Pinpoint the cell where the given text exists, returning its (X, Y) midpoint coordinate. 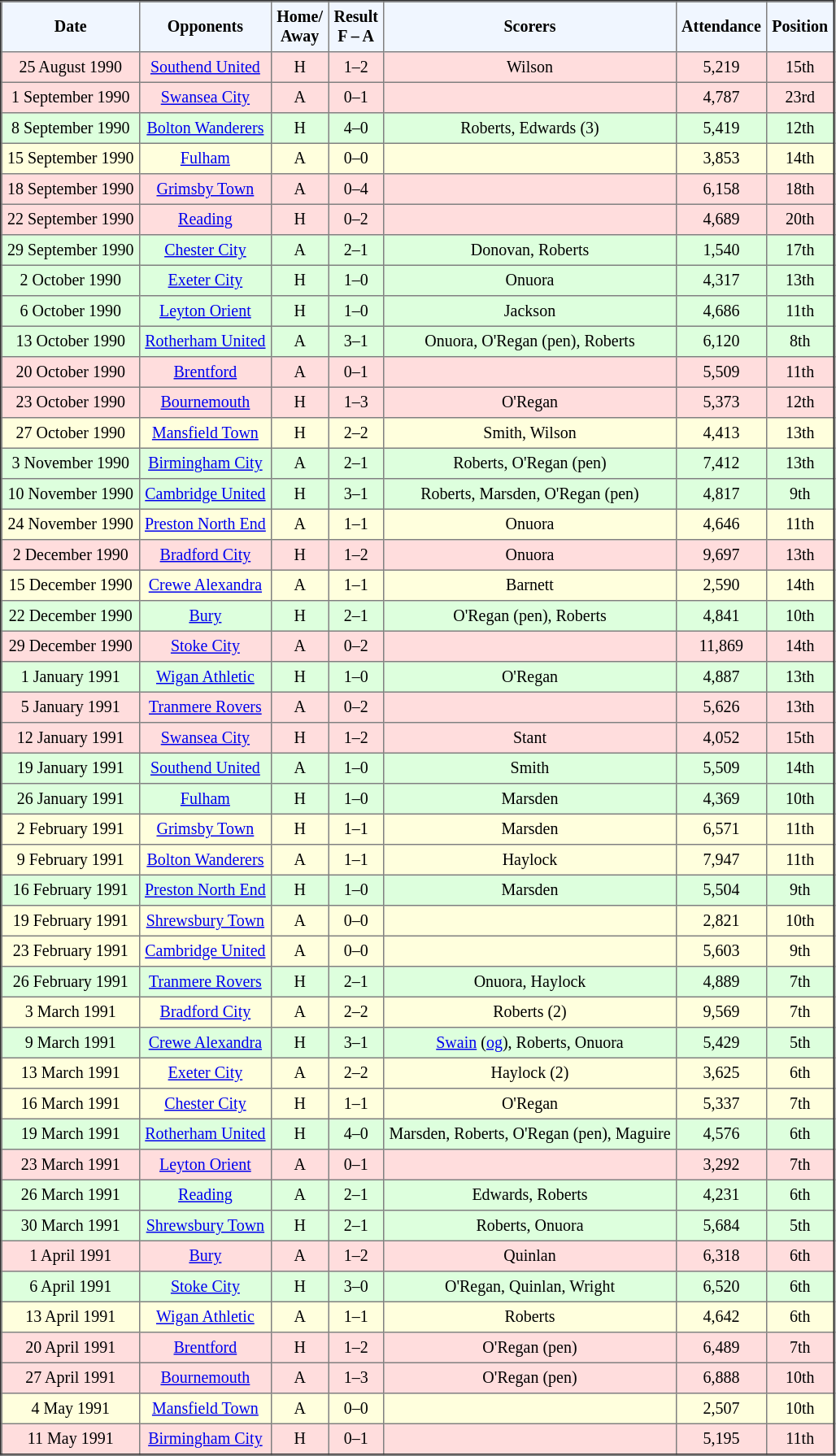
5,429 (721, 1043)
Roberts, O'Regan (pen) (530, 463)
Wilson (530, 67)
23rd (800, 98)
10 November 1990 (71, 494)
5,603 (721, 951)
9 February 1991 (71, 860)
16 February 1991 (71, 890)
Smith (530, 768)
27 April 1991 (71, 1378)
Smith, Wilson (530, 433)
5,219 (721, 67)
30 March 1991 (71, 1226)
5,684 (721, 1226)
Edwards, Roberts (530, 1195)
ResultF – A (356, 27)
11 May 1991 (71, 1439)
Swain (og), Roberts, Onuora (530, 1043)
26 January 1991 (71, 799)
19 January 1991 (71, 768)
6,120 (721, 341)
4,317 (721, 280)
4,642 (721, 1317)
3 November 1990 (71, 463)
18 September 1990 (71, 189)
17th (800, 250)
Marsden, Roberts, O'Regan (pen), Maguire (530, 1134)
Roberts (2) (530, 1012)
23 October 1990 (71, 402)
12 January 1991 (71, 738)
4,052 (721, 738)
Date (71, 27)
6,489 (721, 1348)
5,419 (721, 128)
29 December 1990 (71, 646)
4,887 (721, 677)
4,817 (721, 494)
19 February 1991 (71, 921)
O'Regan (pen), Roberts (530, 616)
4,646 (721, 524)
6,888 (721, 1378)
8 September 1990 (71, 128)
2,821 (721, 921)
25 August 1990 (71, 67)
Jackson (530, 311)
3,292 (721, 1165)
4,686 (721, 311)
Opponents (205, 27)
Home/Away (300, 27)
3,625 (721, 1073)
20 April 1991 (71, 1348)
26 March 1991 (71, 1195)
1,540 (721, 250)
4,841 (721, 616)
4,889 (721, 982)
Onuora, Haylock (530, 982)
2 February 1991 (71, 829)
2 December 1990 (71, 555)
11,869 (721, 646)
9 March 1991 (71, 1043)
7,947 (721, 860)
4,576 (721, 1134)
6 April 1991 (71, 1287)
22 September 1990 (71, 219)
Roberts, Edwards (3) (530, 128)
20 October 1990 (71, 372)
5,626 (721, 707)
15 December 1990 (71, 585)
1 April 1991 (71, 1256)
23 March 1991 (71, 1165)
1 January 1991 (71, 677)
Scorers (530, 27)
Attendance (721, 27)
5,373 (721, 402)
23 February 1991 (71, 951)
5,195 (721, 1439)
13 October 1990 (71, 341)
24 November 1990 (71, 524)
2 October 1990 (71, 280)
4 May 1991 (71, 1409)
Donovan, Roberts (530, 250)
3 March 1991 (71, 1012)
9,697 (721, 555)
19 March 1991 (71, 1134)
20th (800, 219)
9,569 (721, 1012)
O'Regan, Quinlan, Wright (530, 1287)
5,337 (721, 1104)
6,571 (721, 829)
29 September 1990 (71, 250)
15 September 1990 (71, 159)
0–4 (356, 189)
6,318 (721, 1256)
3–0 (356, 1287)
18th (800, 189)
Roberts (530, 1317)
2,507 (721, 1409)
Roberts, Onuora (530, 1226)
Barnett (530, 585)
4,689 (721, 219)
Haylock (2) (530, 1073)
7,412 (721, 463)
5 January 1991 (71, 707)
26 February 1991 (71, 982)
Position (800, 27)
13 April 1991 (71, 1317)
6 October 1990 (71, 311)
6,520 (721, 1287)
6,158 (721, 189)
Roberts, Marsden, O'Regan (pen) (530, 494)
Stant (530, 738)
22 December 1990 (71, 616)
3,853 (721, 159)
5,504 (721, 890)
2,590 (721, 585)
27 October 1990 (71, 433)
Quinlan (530, 1256)
4,413 (721, 433)
16 March 1991 (71, 1104)
4,369 (721, 799)
8th (800, 341)
4,231 (721, 1195)
13 March 1991 (71, 1073)
4,787 (721, 98)
Onuora, O'Regan (pen), Roberts (530, 341)
Haylock (530, 860)
1 September 1990 (71, 98)
